Scan for the cell matching the given text and deliver its (x, y) coordinate at center. 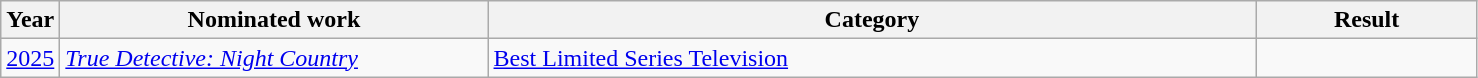
Year (30, 20)
Best Limited Series Television (872, 58)
Result (1366, 20)
Nominated work (274, 20)
Category (872, 20)
True Detective: Night Country (274, 58)
2025 (30, 58)
